Determine the (x, y) coordinate at the center of the cell enclosing the given text.  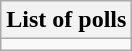
List of polls (66, 20)
